Pinpoint the cell where the given text exists, returning its [X, Y] midpoint coordinate. 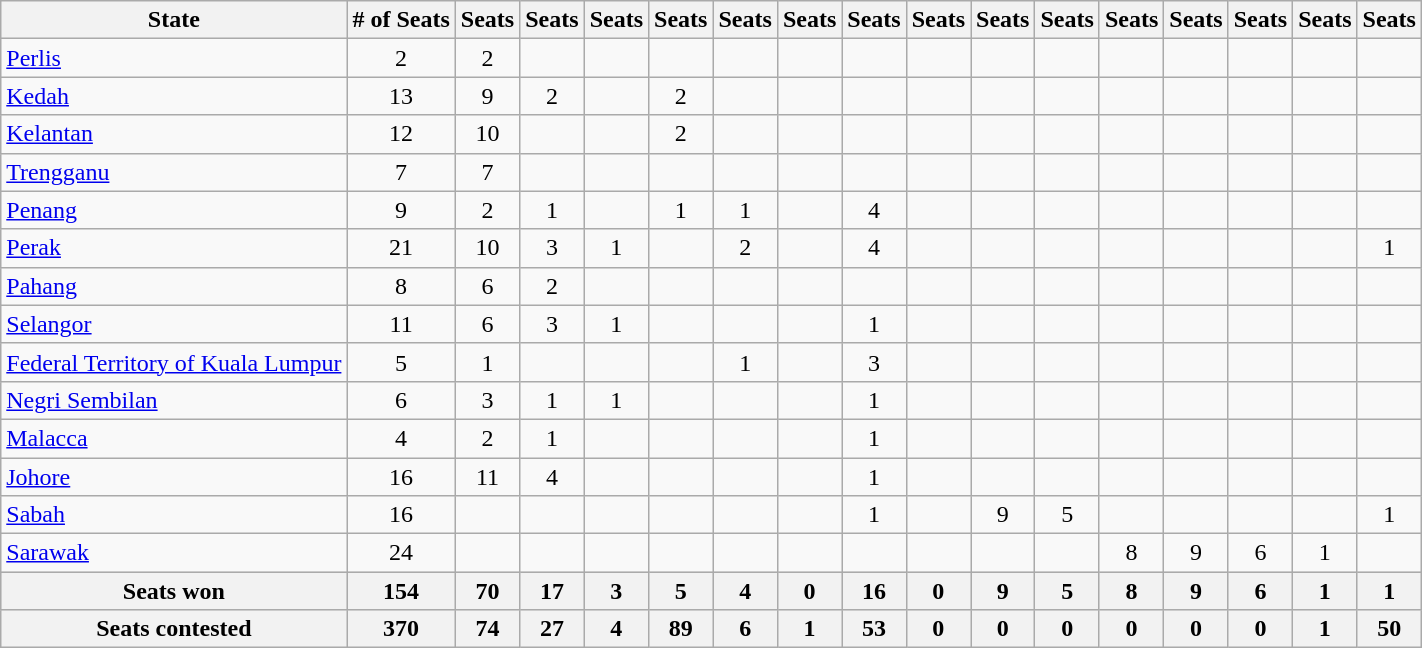
Seats won [174, 591]
State [174, 20]
Kedah [174, 96]
Seats contested [174, 629]
# of Seats [401, 20]
Penang [174, 210]
Trengganu [174, 172]
Perak [174, 248]
24 [401, 553]
Perlis [174, 58]
Sabah [174, 515]
370 [401, 629]
154 [401, 591]
53 [874, 629]
12 [401, 134]
89 [681, 629]
Sarawak [174, 553]
Federal Territory of Kuala Lumpur [174, 362]
Kelantan [174, 134]
Johore [174, 477]
Malacca [174, 438]
Selangor [174, 324]
21 [401, 248]
70 [487, 591]
17 [552, 591]
13 [401, 96]
27 [552, 629]
50 [1389, 629]
Negri Sembilan [174, 400]
Pahang [174, 286]
74 [487, 629]
